Detect which cell encompasses the target text, then output its (X, Y) center coordinate. 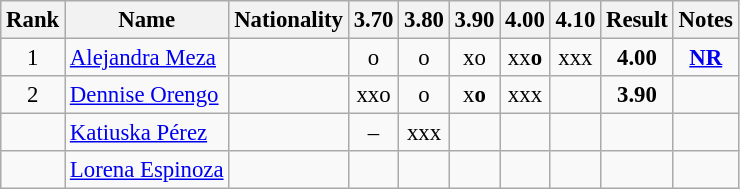
1 (33, 58)
3.80 (424, 20)
NR (706, 58)
4.10 (575, 20)
Nationality (288, 20)
Rank (33, 20)
Name (147, 20)
Katiuska Pérez (147, 133)
Alejandra Meza (147, 58)
Result (638, 20)
Lorena Espinoza (147, 170)
2 (33, 95)
– (373, 133)
3.70 (373, 20)
Dennise Orengo (147, 95)
Notes (706, 20)
